Return the (X, Y) coordinate for the center point of the cell that contains the specified text.  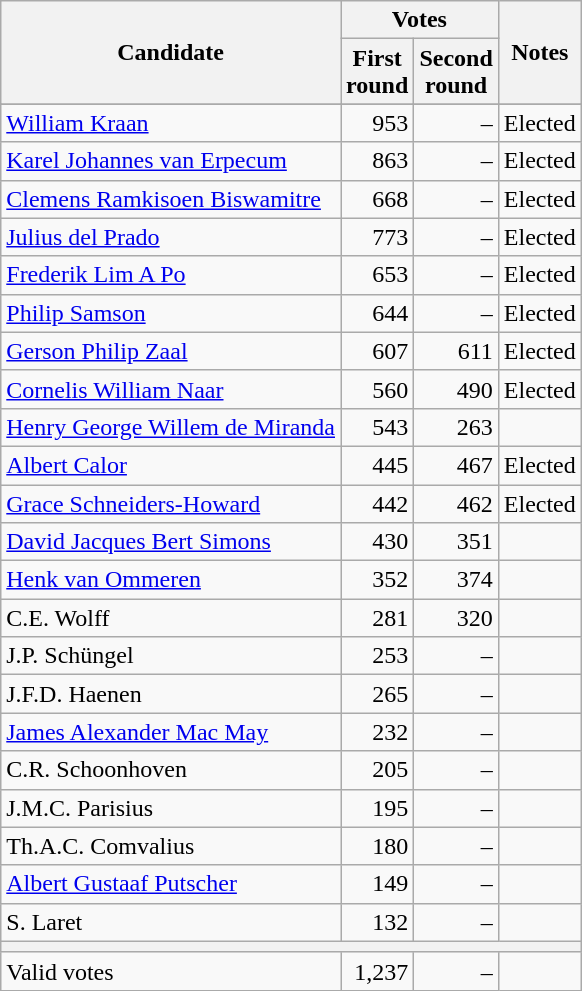
C.R. Schoonhoven (171, 770)
Votes (420, 20)
David Jacques Bert Simons (171, 542)
863 (378, 161)
Grace Schneiders-Howard (171, 503)
320 (456, 618)
James Alexander Mac May (171, 732)
232 (378, 732)
653 (378, 275)
543 (378, 427)
442 (378, 503)
Henry George Willem de Miranda (171, 427)
Clemens Ramkisoen Biswamitre (171, 199)
William Kraan (171, 123)
Notes (540, 52)
149 (378, 884)
Firstround (378, 72)
953 (378, 123)
Valid votes (171, 971)
773 (378, 237)
445 (378, 465)
J.M.C. Parisius (171, 808)
C.E. Wolff (171, 618)
644 (378, 313)
205 (378, 770)
611 (456, 351)
467 (456, 465)
180 (378, 846)
132 (378, 922)
Philip Samson (171, 313)
265 (378, 694)
430 (378, 542)
281 (378, 618)
S. Laret (171, 922)
490 (456, 389)
J.F.D. Haenen (171, 694)
253 (378, 656)
Secondround (456, 72)
374 (456, 580)
352 (378, 580)
195 (378, 808)
351 (456, 542)
Albert Calor (171, 465)
462 (456, 503)
607 (378, 351)
Th.A.C. Comvalius (171, 846)
Candidate (171, 52)
Karel Johannes van Erpecum (171, 161)
Cornelis William Naar (171, 389)
1,237 (378, 971)
Henk van Ommeren (171, 580)
Frederik Lim A Po (171, 275)
Julius del Prado (171, 237)
Gerson Philip Zaal (171, 351)
Albert Gustaaf Putscher (171, 884)
668 (378, 199)
263 (456, 427)
560 (378, 389)
J.P. Schüngel (171, 656)
